Capture the cell that displays the provided text and extract its (X, Y) central coordinate. 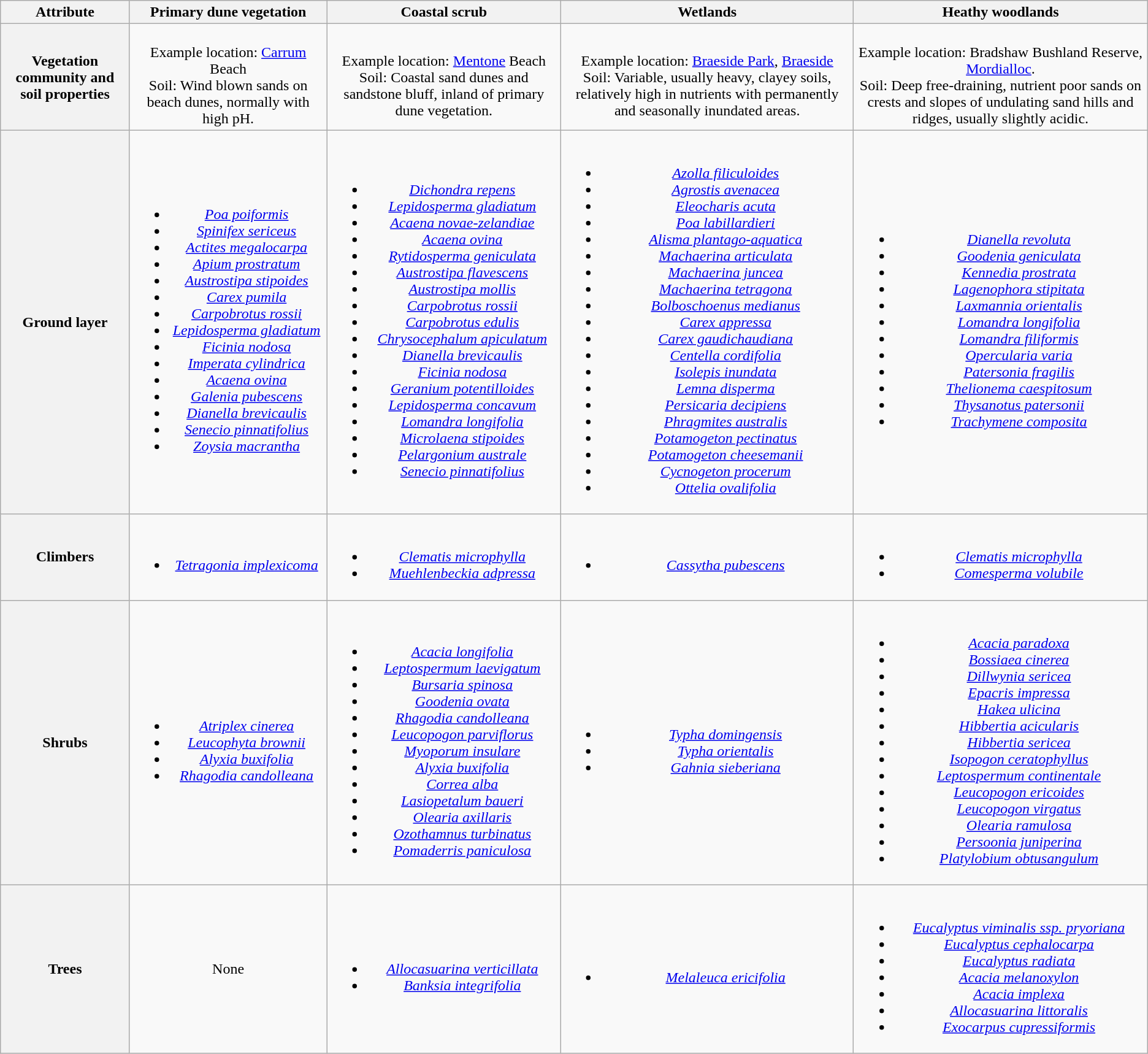
Allocasuarina verticillataBanksia integrifolia (444, 969)
Typha domingensisTypha orientalisGahnia sieberiana (708, 742)
Attribute (65, 12)
Vegetation community and soil properties (65, 77)
Example location: Mentone BeachSoil: Coastal sand dunes and sandstone bluff, inland of primary dune vegetation. (444, 77)
Tetragonia implexicoma (228, 557)
Trees (65, 969)
None (228, 969)
Heathy woodlands (1001, 12)
Wetlands (708, 12)
Coastal scrub (444, 12)
Shrubs (65, 742)
Cassytha pubescens (708, 557)
Climbers (65, 557)
Ground layer (65, 322)
Clematis microphyllaMuehlenbeckia adpressa (444, 557)
Example location: Carrum BeachSoil: Wind blown sands on beach dunes, normally with high pH. (228, 77)
Melaleuca ericifolia (708, 969)
Clematis microphyllaComesperma volubile (1001, 557)
Atriplex cinereaLeucophyta browniiAlyxia buxifoliaRhagodia candolleana (228, 742)
Primary dune vegetation (228, 12)
